Return the (X, Y) coordinate for the center point of the cell that contains the specified text.  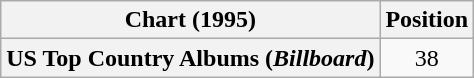
38 (427, 58)
Chart (1995) (190, 20)
US Top Country Albums (Billboard) (190, 58)
Position (427, 20)
